Detect which cell encompasses the target text, then output its (X, Y) center coordinate. 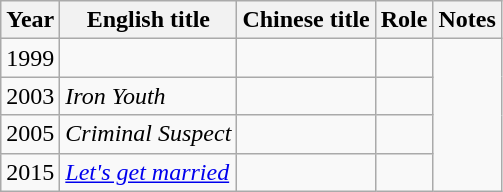
2005 (30, 134)
Chinese title (306, 20)
Iron Youth (148, 96)
2015 (30, 172)
Criminal Suspect (148, 134)
Notes (467, 20)
Role (404, 20)
Year (30, 20)
2003 (30, 96)
1999 (30, 58)
English title (148, 20)
Let's get married (148, 172)
